Output the [X, Y] coordinate of the center of the cell containing the given text.  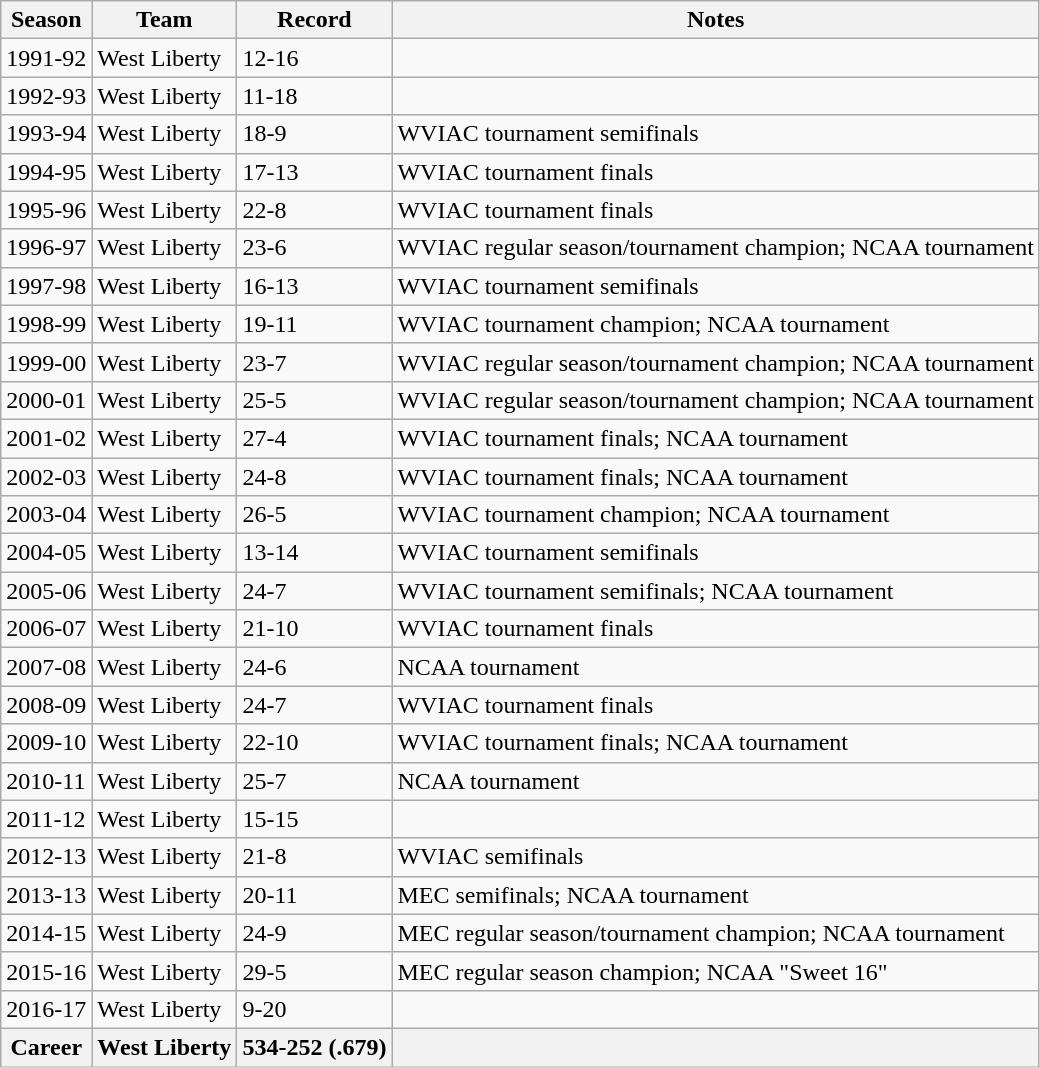
1996-97 [46, 248]
21-8 [314, 857]
9-20 [314, 1009]
24-8 [314, 477]
1997-98 [46, 286]
1995-96 [46, 210]
25-5 [314, 400]
2004-05 [46, 553]
23-7 [314, 362]
13-14 [314, 553]
24-9 [314, 933]
WVIAC semifinals [716, 857]
1998-99 [46, 324]
2002-03 [46, 477]
27-4 [314, 438]
2015-16 [46, 971]
22-8 [314, 210]
25-7 [314, 781]
1999-00 [46, 362]
15-15 [314, 819]
23-6 [314, 248]
2005-06 [46, 591]
20-11 [314, 895]
2014-15 [46, 933]
2007-08 [46, 667]
2008-09 [46, 705]
MEC regular season champion; NCAA "Sweet 16" [716, 971]
MEC semifinals; NCAA tournament [716, 895]
1994-95 [46, 172]
MEC regular season/tournament champion; NCAA tournament [716, 933]
24-6 [314, 667]
16-13 [314, 286]
534-252 (.679) [314, 1047]
2010-11 [46, 781]
2009-10 [46, 743]
Record [314, 20]
Career [46, 1047]
2011-12 [46, 819]
26-5 [314, 515]
Season [46, 20]
1991-92 [46, 58]
1993-94 [46, 134]
2012-13 [46, 857]
WVIAC tournament semifinals; NCAA tournament [716, 591]
1992-93 [46, 96]
11-18 [314, 96]
Notes [716, 20]
12-16 [314, 58]
2003-04 [46, 515]
19-11 [314, 324]
Team [164, 20]
18-9 [314, 134]
17-13 [314, 172]
21-10 [314, 629]
2016-17 [46, 1009]
22-10 [314, 743]
2006-07 [46, 629]
2013-13 [46, 895]
29-5 [314, 971]
2001-02 [46, 438]
2000-01 [46, 400]
